Return [X, Y] of the center of cell containing provided text 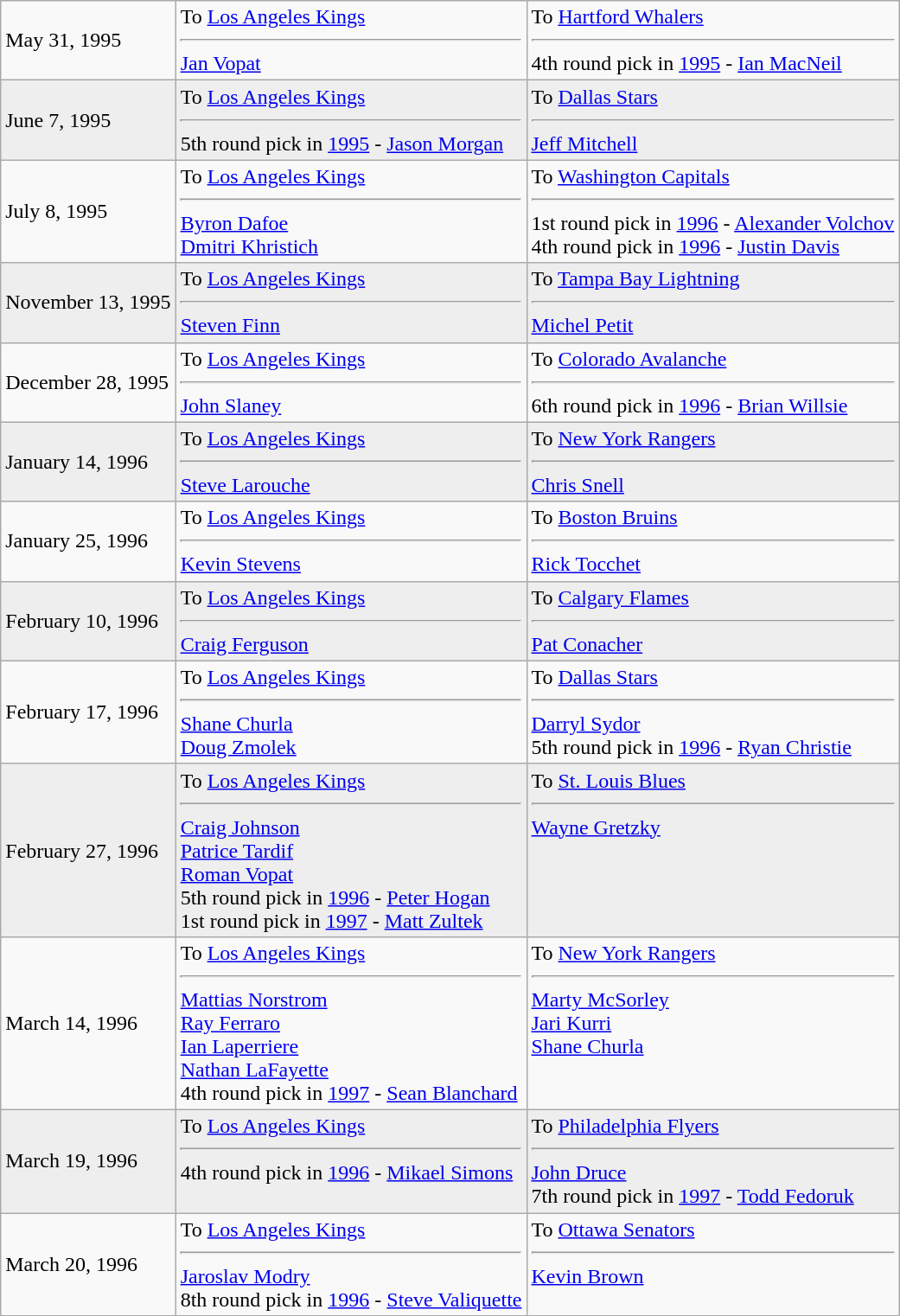
January 14, 1996 [88, 462]
To Dallas StarsDarryl Sydor 5th round pick in 1996 - Ryan Christie [712, 712]
To Los Angeles KingsSteven Finn [351, 303]
To Los Angeles KingsMattias Norstrom Ray Ferraro Ian Laperriere Nathan LaFayette 4th round pick in 1997 - Sean Blanchard [351, 1023]
To Calgary FlamesPat Conacher [712, 621]
July 8, 1995 [88, 211]
To Los Angeles KingsJan Vopat [351, 41]
March 14, 1996 [88, 1023]
To Washington Capitals1st round pick in 1996 - Alexander Volchov 4th round pick in 1996 - Justin Davis [712, 211]
To Los Angeles KingsCraig Ferguson [351, 621]
To New York RangersChris Snell [712, 462]
To Tampa Bay LightningMichel Petit [712, 303]
March 19, 1996 [88, 1160]
To Los Angeles KingsJaroslav Modry 8th round pick in 1996 - Steve Valiquette [351, 1264]
To Los Angeles KingsKevin Stevens [351, 541]
November 13, 1995 [88, 303]
February 27, 1996 [88, 850]
To New York RangersMarty McSorley Jari Kurri Shane Churla [712, 1023]
To Ottawa SenatorsKevin Brown [712, 1264]
February 10, 1996 [88, 621]
January 25, 1996 [88, 541]
To Dallas StarsJeff Mitchell [712, 120]
To Los Angeles KingsByron Dafoe Dmitri Khristich [351, 211]
March 20, 1996 [88, 1264]
To Los Angeles KingsShane Churla Doug Zmolek [351, 712]
June 7, 1995 [88, 120]
To Philadelphia FlyersJohn Druce 7th round pick in 1997 - Todd Fedoruk [712, 1160]
To Los Angeles KingsJohn Slaney [351, 382]
To Boston BruinsRick Tocchet [712, 541]
May 31, 1995 [88, 41]
December 28, 1995 [88, 382]
To Hartford Whalers4th round pick in 1995 - Ian MacNeil [712, 41]
To Los Angeles Kings5th round pick in 1995 - Jason Morgan [351, 120]
February 17, 1996 [88, 712]
To Los Angeles KingsCraig Johnson Patrice Tardif Roman Vopat 5th round pick in 1996 - Peter Hogan 1st round pick in 1997 - Matt Zultek [351, 850]
To Colorado Avalanche6th round pick in 1996 - Brian Willsie [712, 382]
To Los Angeles Kings4th round pick in 1996 - Mikael Simons [351, 1160]
To St. Louis BluesWayne Gretzky [712, 850]
To Los Angeles KingsSteve Larouche [351, 462]
